Search for the cell housing the specified text and yield its (X, Y) center coordinate. 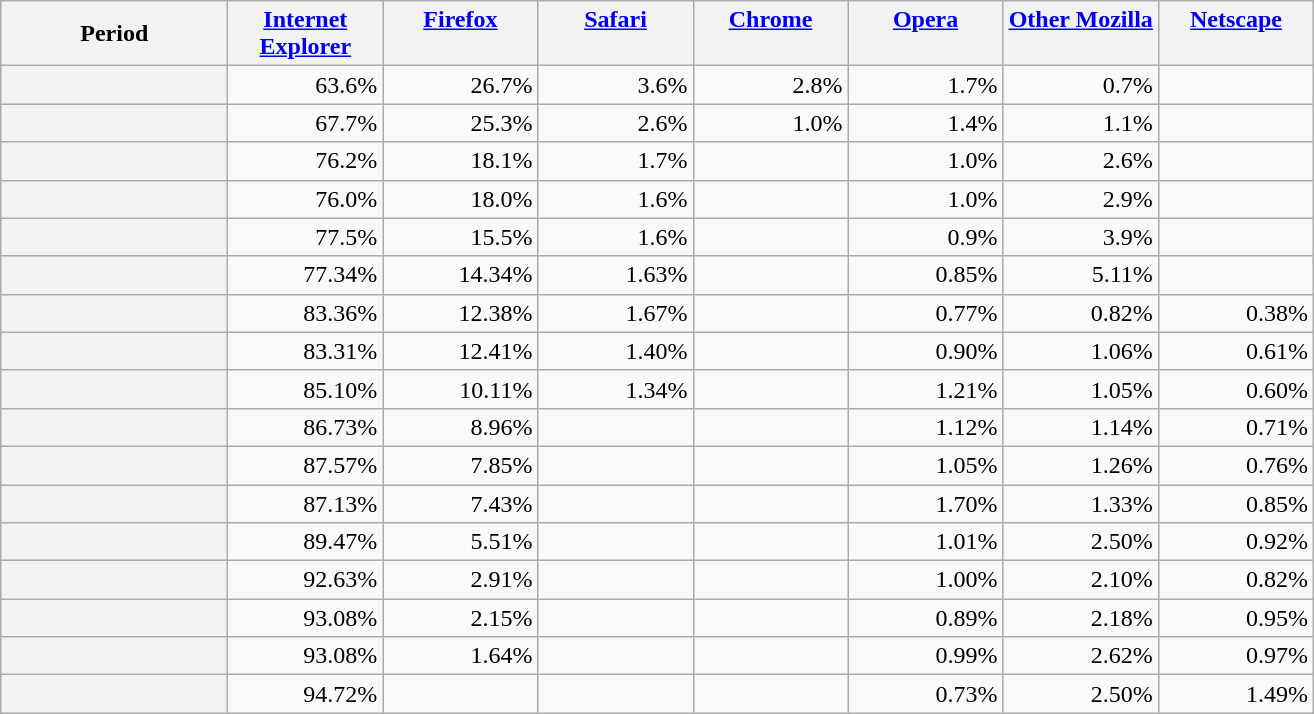
0.61% (1236, 351)
85.10% (306, 389)
76.2% (306, 161)
0.77% (926, 313)
2.15% (460, 618)
86.73% (306, 427)
InternetExplorer (306, 34)
0.71% (1236, 427)
3.9% (1080, 237)
1.40% (616, 351)
1.33% (1080, 503)
0.97% (1236, 656)
1.63% (616, 275)
1.01% (926, 542)
1.14% (1080, 427)
0.89% (926, 618)
3.6% (616, 85)
5.51% (460, 542)
1.70% (926, 503)
Chrome (770, 34)
1.49% (1236, 694)
1.1% (1080, 123)
0.90% (926, 351)
Safari (616, 34)
83.31% (306, 351)
0.7% (1080, 85)
Firefox (460, 34)
2.10% (1080, 580)
7.85% (460, 465)
1.06% (1080, 351)
92.63% (306, 580)
0.60% (1236, 389)
76.0% (306, 199)
1.00% (926, 580)
26.7% (460, 85)
2.91% (460, 580)
87.13% (306, 503)
1.21% (926, 389)
77.34% (306, 275)
Netscape (1236, 34)
1.67% (616, 313)
2.9% (1080, 199)
15.5% (460, 237)
1.12% (926, 427)
83.36% (306, 313)
Opera (926, 34)
0.99% (926, 656)
77.5% (306, 237)
1.34% (616, 389)
2.8% (770, 85)
0.95% (1236, 618)
7.43% (460, 503)
89.47% (306, 542)
5.11% (1080, 275)
25.3% (460, 123)
1.26% (1080, 465)
0.38% (1236, 313)
87.57% (306, 465)
0.9% (926, 237)
1.4% (926, 123)
8.96% (460, 427)
0.92% (1236, 542)
63.6% (306, 85)
67.7% (306, 123)
0.73% (926, 694)
2.62% (1080, 656)
Other Mozilla (1080, 34)
18.1% (460, 161)
12.41% (460, 351)
Period (114, 34)
10.11% (460, 389)
0.76% (1236, 465)
94.72% (306, 694)
2.18% (1080, 618)
14.34% (460, 275)
1.64% (460, 656)
18.0% (460, 199)
12.38% (460, 313)
